Identify which cell holds the provided text, then report its (X, Y) central coordinate. 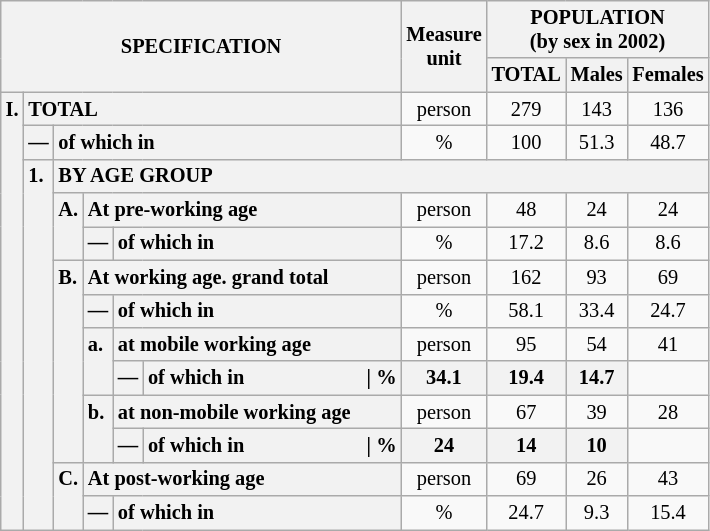
At post-working age (242, 479)
34.1 (444, 378)
279 (526, 109)
39 (597, 412)
54 (597, 344)
Measure unit (444, 46)
95 (526, 344)
14 (526, 445)
10 (597, 445)
1. (38, 344)
9.3 (597, 513)
at non-mobile working age (257, 412)
26 (597, 479)
a. (98, 360)
100 (526, 142)
C. (68, 496)
At pre-working age (242, 210)
I. (12, 311)
33.4 (597, 311)
15.4 (668, 513)
93 (597, 277)
at mobile working age (257, 344)
136 (668, 109)
41 (668, 344)
143 (597, 109)
At working age. grand total (242, 277)
14.7 (597, 378)
B. (68, 361)
A. (68, 226)
67 (526, 412)
SPECIFICATION (202, 46)
162 (526, 277)
28 (668, 412)
Males (597, 75)
POPULATION (by sex in 2002) (598, 29)
Females (668, 75)
19.4 (526, 378)
43 (668, 479)
48.7 (668, 142)
BY AGE GROUP (382, 176)
58.1 (526, 311)
17.2 (526, 243)
b. (98, 428)
48 (526, 210)
51.3 (597, 142)
